From the cell containing the given text, extract its center point as [X, Y] coordinate. 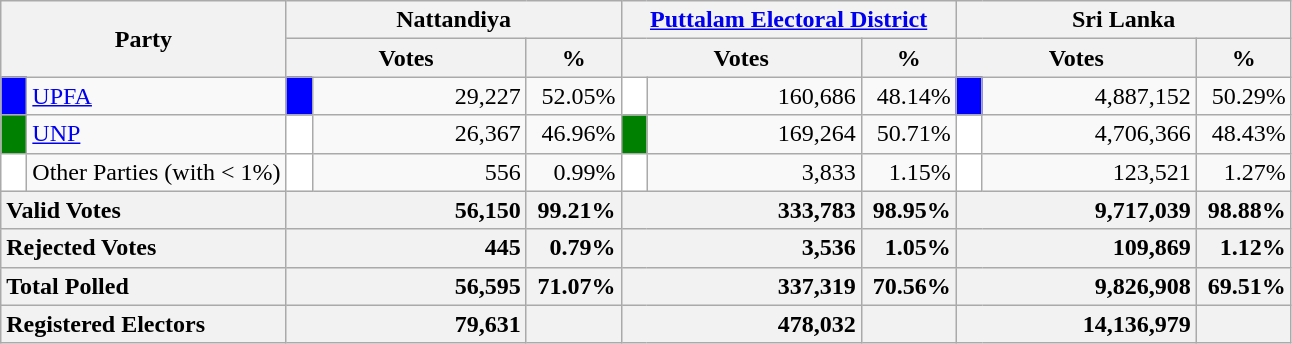
109,869 [1076, 248]
9,717,039 [1076, 210]
337,319 [741, 286]
70.56% [908, 286]
46.96% [574, 134]
Other Parties (with < 1%) [156, 172]
333,783 [741, 210]
169,264 [754, 134]
71.07% [574, 286]
69.51% [1244, 286]
Party [144, 39]
3,536 [741, 248]
Puttalam Electoral District [788, 20]
1.15% [908, 172]
50.29% [1244, 96]
56,595 [406, 286]
52.05% [574, 96]
3,833 [754, 172]
14,136,979 [1076, 324]
50.71% [908, 134]
99.21% [574, 210]
0.79% [574, 248]
1.05% [908, 248]
0.99% [574, 172]
48.14% [908, 96]
56,150 [406, 210]
1.12% [1244, 248]
160,686 [754, 96]
Valid Votes [144, 210]
Rejected Votes [144, 248]
445 [406, 248]
26,367 [419, 134]
UNP [156, 134]
79,631 [406, 324]
48.43% [1244, 134]
478,032 [741, 324]
1.27% [1244, 172]
98.88% [1244, 210]
9,826,908 [1076, 286]
UPFA [156, 96]
4,887,152 [1089, 96]
98.95% [908, 210]
Sri Lanka [1124, 20]
29,227 [419, 96]
Total Polled [144, 286]
4,706,366 [1089, 134]
Nattandiya [454, 20]
Registered Electors [144, 324]
123,521 [1089, 172]
556 [419, 172]
